Identify which cell holds the provided text, then report its [X, Y] central coordinate. 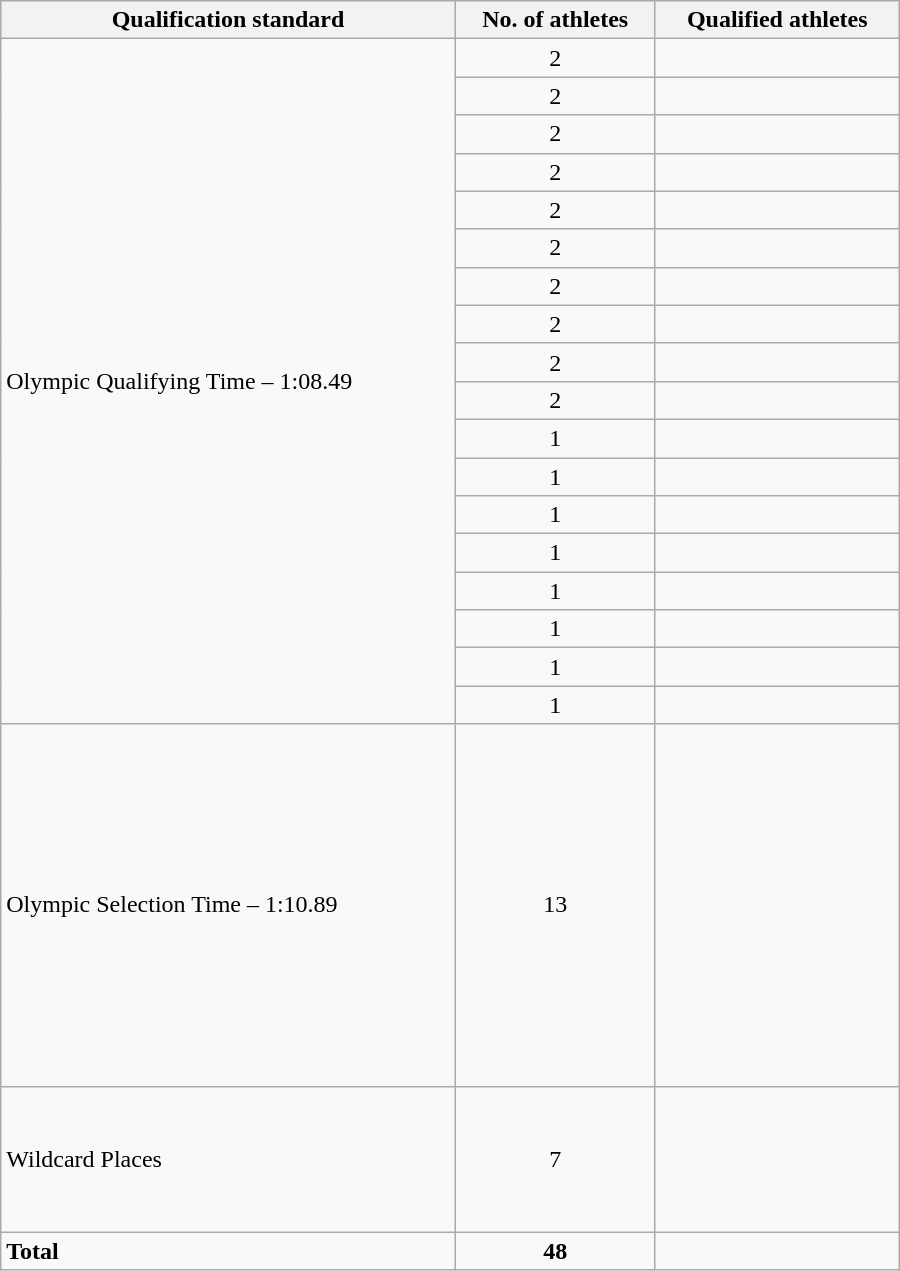
Olympic Qualifying Time – 1:08.49 [228, 382]
Total [228, 1251]
Qualified athletes [777, 20]
No. of athletes [555, 20]
48 [555, 1251]
Wildcard Places [228, 1159]
7 [555, 1159]
13 [555, 905]
Qualification standard [228, 20]
Olympic Selection Time – 1:10.89 [228, 905]
